Provide the [X, Y] coordinate of the cell's center where the given text is located.  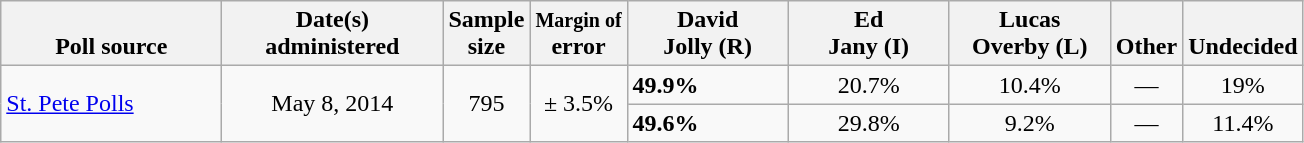
Margin oferror [578, 34]
EdJany (I) [868, 34]
May 8, 2014 [332, 104]
Other [1146, 34]
St. Pete Polls [112, 104]
19% [1243, 85]
Date(s)administered [332, 34]
20.7% [868, 85]
Samplesize [486, 34]
Undecided [1243, 34]
29.8% [868, 123]
± 3.5% [578, 104]
49.9% [708, 85]
11.4% [1243, 123]
795 [486, 104]
9.2% [1030, 123]
DavidJolly (R) [708, 34]
49.6% [708, 123]
10.4% [1030, 85]
Poll source [112, 34]
LucasOverby (L) [1030, 34]
